Capture the cell that displays the provided text and extract its [X, Y] central coordinate. 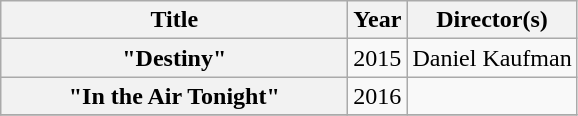
Daniel Kaufman [492, 58]
Director(s) [492, 20]
2016 [378, 96]
Title [174, 20]
2015 [378, 58]
"In the Air Tonight" [174, 96]
"Destiny" [174, 58]
Year [378, 20]
